Extract the (X, Y) coordinate from the center of the cell holding the provided text.  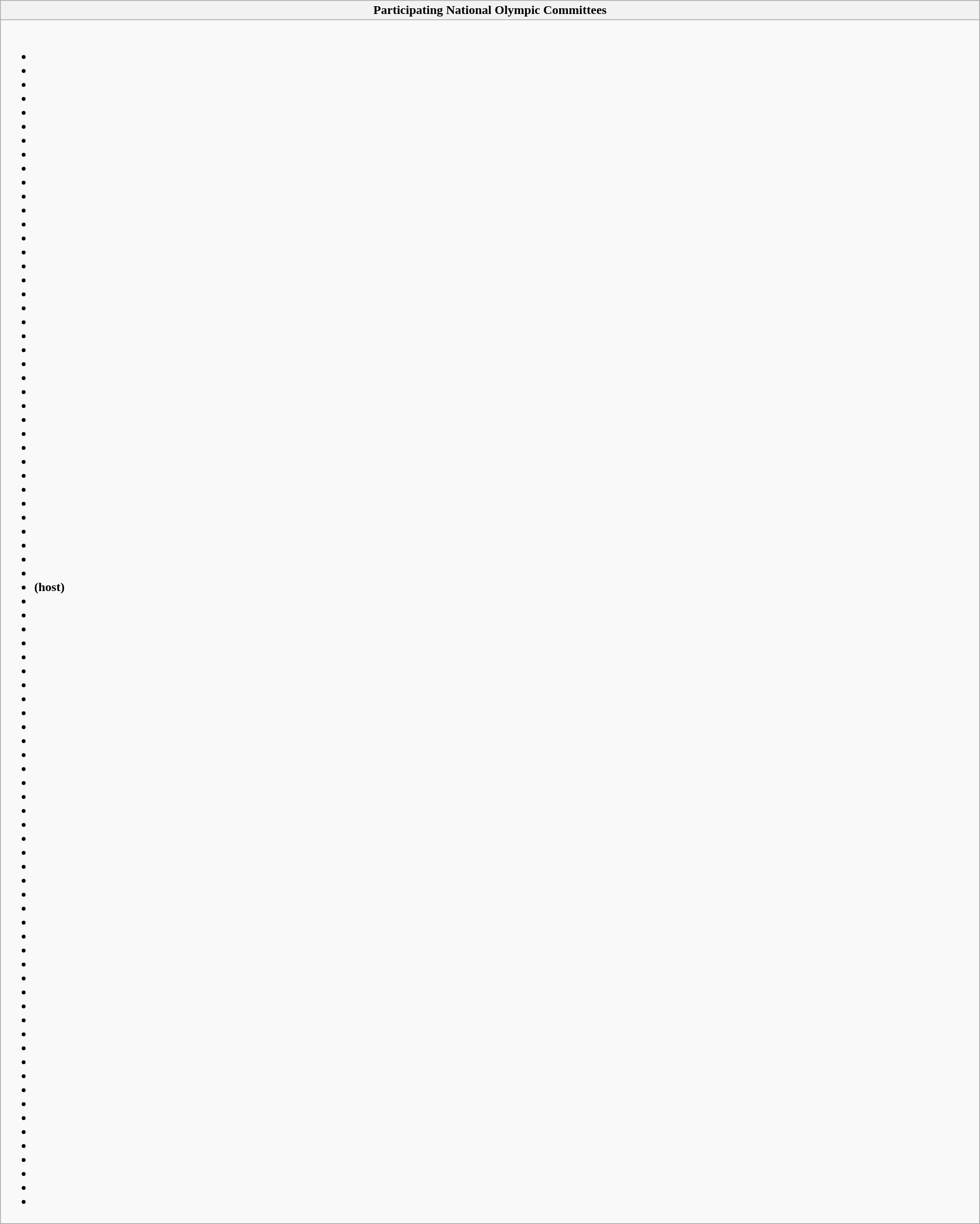
Participating National Olympic Committees (490, 10)
(host) (490, 622)
